Output the [X, Y] coordinate of the center of the cell containing the given text.  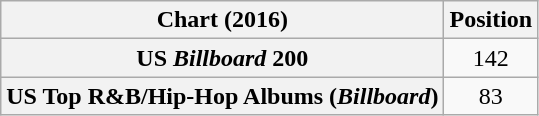
US Top R&B/Hip-Hop Albums (Billboard) [222, 96]
US Billboard 200 [222, 58]
Position [491, 20]
Chart (2016) [222, 20]
83 [491, 96]
142 [491, 58]
